Output the (X, Y) coordinate of the center of the cell containing the given text.  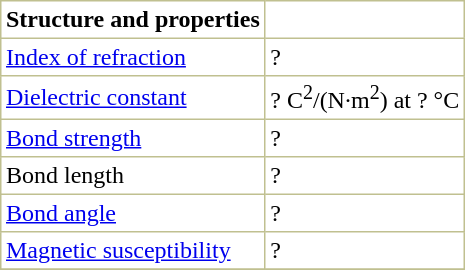
Structure and properties (133, 20)
? C2/(N·m2) at ? °C (364, 98)
Bond length (133, 176)
Bond angle (133, 214)
Magnetic susceptibility (133, 251)
Index of refraction (133, 57)
Dielectric constant (133, 98)
Bond strength (133, 139)
